Capture the cell that displays the provided text and extract its (X, Y) central coordinate. 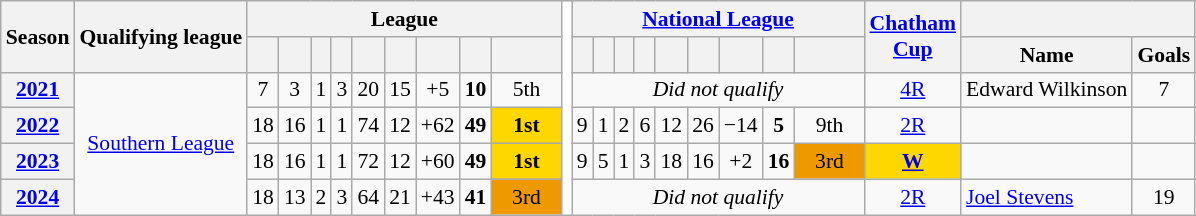
41 (476, 197)
+43 (438, 197)
19 (1164, 197)
Southern League (160, 143)
League (404, 19)
Name (1046, 55)
20 (368, 90)
Goals (1164, 55)
13 (295, 197)
2024 (38, 197)
ChathamCup (913, 36)
2021 (38, 90)
2023 (38, 162)
9th (829, 126)
5th (526, 90)
Edward Wilkinson (1046, 90)
74 (368, 126)
Qualifying league (160, 36)
+62 (438, 126)
26 (703, 126)
10 (476, 90)
+5 (438, 90)
64 (368, 197)
4R (913, 90)
21 (400, 197)
6 (644, 126)
2022 (38, 126)
72 (368, 162)
15 (400, 90)
Season (38, 36)
+60 (438, 162)
−14 (741, 126)
Joel Stevens (1046, 197)
W (913, 162)
National League (718, 19)
+2 (741, 162)
